Capture the cell that displays the provided text and extract its (X, Y) central coordinate. 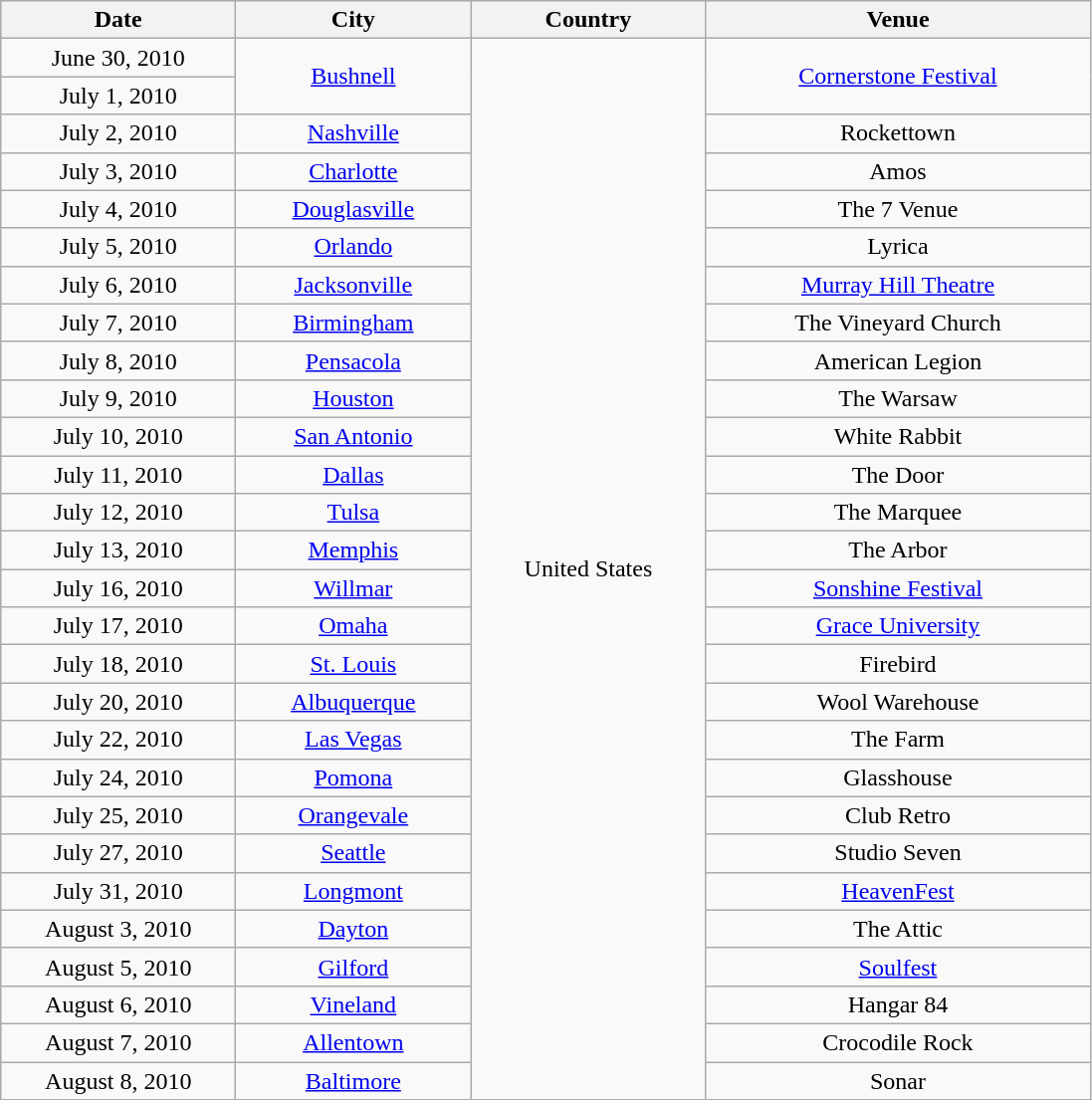
July 10, 2010 (118, 436)
Douglasville (353, 209)
Pensacola (353, 360)
Omaha (353, 626)
Jacksonville (353, 285)
The Attic (898, 929)
July 9, 2010 (118, 398)
August 3, 2010 (118, 929)
July 18, 2010 (118, 664)
Sonshine Festival (898, 588)
Houston (353, 398)
San Antonio (353, 436)
July 7, 2010 (118, 323)
The 7 Venue (898, 209)
July 20, 2010 (118, 702)
Murray Hill Theatre (898, 285)
Studio Seven (898, 853)
July 13, 2010 (118, 550)
August 7, 2010 (118, 1042)
HeavenFest (898, 891)
July 8, 2010 (118, 360)
Venue (898, 20)
Longmont (353, 891)
City (353, 20)
Nashville (353, 133)
Cornerstone Festival (898, 77)
Birmingham (353, 323)
Baltimore (353, 1080)
Country (588, 20)
Las Vegas (353, 740)
Lyrica (898, 247)
July 27, 2010 (118, 853)
June 30, 2010 (118, 58)
The Marquee (898, 513)
Grace University (898, 626)
White Rabbit (898, 436)
July 2, 2010 (118, 133)
July 31, 2010 (118, 891)
July 22, 2010 (118, 740)
Wool Warehouse (898, 702)
Albuquerque (353, 702)
July 17, 2010 (118, 626)
Seattle (353, 853)
Soulfest (898, 967)
Vineland (353, 1004)
July 16, 2010 (118, 588)
July 5, 2010 (118, 247)
Tulsa (353, 513)
The Arbor (898, 550)
Bushnell (353, 77)
July 12, 2010 (118, 513)
Pomona (353, 777)
Amos (898, 171)
August 5, 2010 (118, 967)
Dallas (353, 475)
The Warsaw (898, 398)
Willmar (353, 588)
July 1, 2010 (118, 96)
July 4, 2010 (118, 209)
American Legion (898, 360)
Orlando (353, 247)
July 3, 2010 (118, 171)
August 6, 2010 (118, 1004)
July 24, 2010 (118, 777)
Allentown (353, 1042)
Crocodile Rock (898, 1042)
August 8, 2010 (118, 1080)
Firebird (898, 664)
Memphis (353, 550)
Charlotte (353, 171)
July 25, 2010 (118, 815)
United States (588, 569)
Gilford (353, 967)
The Door (898, 475)
Hangar 84 (898, 1004)
St. Louis (353, 664)
The Vineyard Church (898, 323)
Date (118, 20)
Orangevale (353, 815)
July 6, 2010 (118, 285)
July 11, 2010 (118, 475)
The Farm (898, 740)
Glasshouse (898, 777)
Club Retro (898, 815)
Rockettown (898, 133)
Sonar (898, 1080)
Dayton (353, 929)
